From the cell containing the given text, extract its center point as [x, y] coordinate. 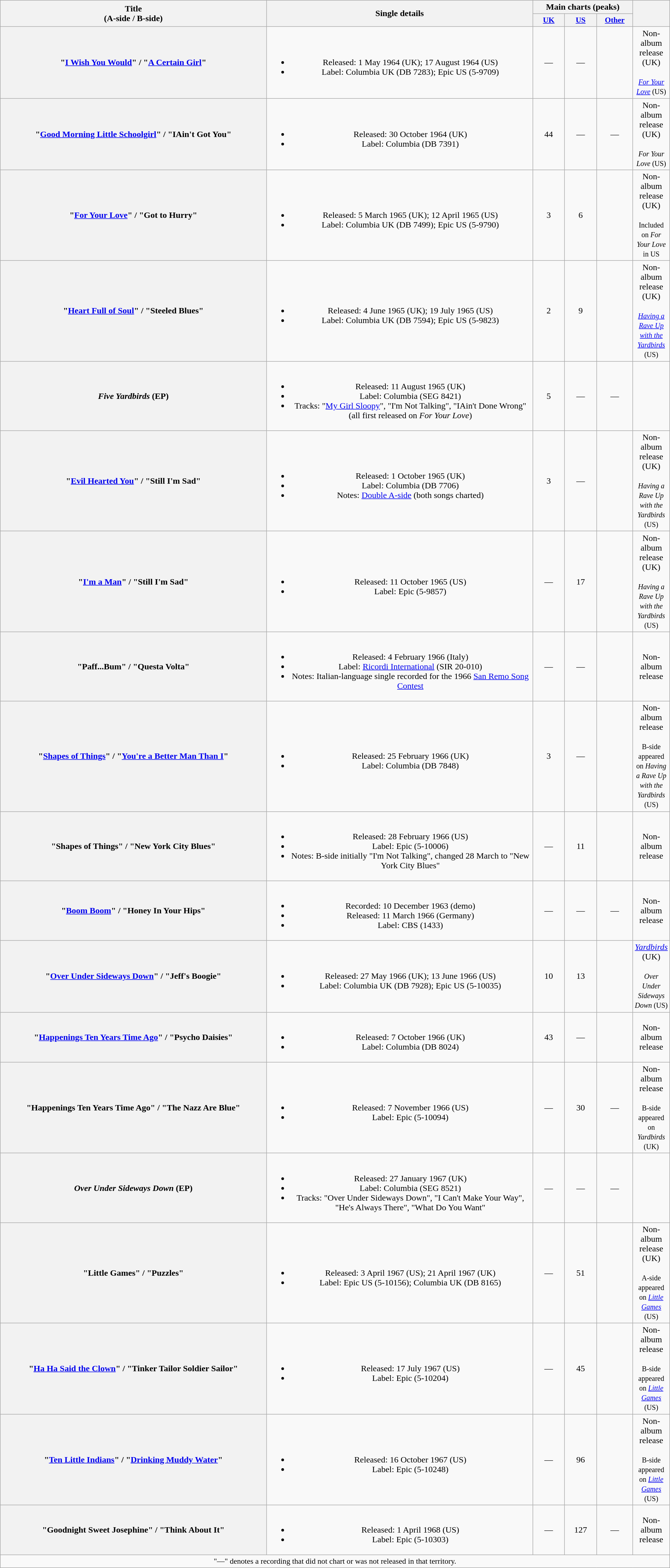
"I Wish You Would" / "A Certain Girl" [133, 62]
13 [581, 976]
"Heart Full of Soul" / "Steeled Blues" [133, 311]
51 [581, 1273]
30 [581, 1108]
Released: 1 April 1968 (US)Label: Epic (5-10303) [399, 1530]
"Little Games" / "Puzzles" [133, 1273]
9 [581, 311]
"Shapes of Things" / "You're a Better Man Than I" [133, 756]
Released: 17 July 1967 (US)Label: Epic (5-10204) [399, 1368]
10 [548, 976]
11 [581, 846]
45 [581, 1368]
Released: 27 May 1966 (UK); 13 June 1966 (US)Label: Columbia UK (DB 7928); Epic US (5-10035) [399, 976]
Released: 4 February 1966 (Italy)Label: Ricordi International (SIR 20-010)Notes: Italian-language single recorded for the 1966 San Remo Song Contest [399, 666]
"Good Morning Little Schoolgirl" / "IAin't Got You" [133, 134]
"Happenings Ten Years Time Ago" / "Psycho Daisies" [133, 1037]
US [581, 20]
Non-album release B-side appeared on Yardbirds (UK) [651, 1108]
Non-album release B-side appeared on Having a Rave Up with the Yardbirds (US) [651, 756]
43 [548, 1037]
6 [581, 215]
"Evil Hearted You" / "Still I'm Sad" [133, 481]
Released: 11 October 1965 (US)Label: Epic (5-9857) [399, 582]
Five Yardbirds (EP) [133, 396]
"—" denotes a recording that did not chart or was not released in that territory. [335, 1562]
Title(A-side / B-side) [133, 14]
"Boom Boom" / "Honey In Your Hips" [133, 911]
"For Your Love" / "Got to Hurry" [133, 215]
Released: 7 November 1966 (US)Label: Epic (5-10094) [399, 1108]
Recorded: 10 December 1963 (demo)Released: 11 March 1966 (Germany)Label: CBS (1433) [399, 911]
"Over Under Sideways Down" / "Jeff's Boogie" [133, 976]
96 [581, 1459]
Released: 7 October 1966 (UK)Label: Columbia (DB 8024) [399, 1037]
Released: 1 October 1965 (UK)Label: Columbia (DB 7706)Notes: Double A-side (both songs charted) [399, 481]
Yardbirds (UK) Over Under Sideways Down (US) [651, 976]
Over Under Sideways Down (EP) [133, 1188]
"Happenings Ten Years Time Ago" / "The Nazz Are Blue" [133, 1108]
Released: 3 April 1967 (US); 21 April 1967 (UK)Label: Epic US (5-10156); Columbia UK (DB 8165) [399, 1273]
Released: 4 June 1965 (UK); 19 July 1965 (US)Label: Columbia UK (DB 7594); Epic US (5-9823) [399, 311]
5 [548, 396]
Released: 25 February 1966 (UK)Label: Columbia (DB 7848) [399, 756]
UK [548, 20]
127 [581, 1530]
Other [615, 20]
"Goodnight Sweet Josephine" / "Think About It" [133, 1530]
Released: 28 February 1966 (US)Label: Epic (5-10006)Notes: B-side initially "I'm Not Talking", changed 28 March to "New York City Blues" [399, 846]
"Ten Little Indians" / "Drinking Muddy Water" [133, 1459]
Released: 30 October 1964 (UK)Label: Columbia (DB 7391) [399, 134]
17 [581, 582]
"Shapes of Things" / "New York City Blues" [133, 846]
Released: 1 May 1964 (UK); 17 August 1964 (US)Label: Columbia UK (DB 7283); Epic US (5-9709) [399, 62]
Released: 16 October 1967 (US)Label: Epic (5-10248) [399, 1459]
Single details [399, 14]
"I'm a Man" / "Still I'm Sad" [133, 582]
2 [548, 311]
Released: 5 March 1965 (UK); 12 April 1965 (US)Label: Columbia UK (DB 7499); Epic US (5-9790) [399, 215]
"Paff...Bum" / "Questa Volta" [133, 666]
44 [548, 134]
"Ha Ha Said the Clown" / "Tinker Tailor Soldier Sailor" [133, 1368]
Non-album release (UK) Included on For Your Love in US [651, 215]
Non-album release (UK) A-side appeared on Little Games (US) [651, 1273]
Main charts (peaks) [583, 7]
